Scan for the cell matching the given text and deliver its [X, Y] coordinate at center. 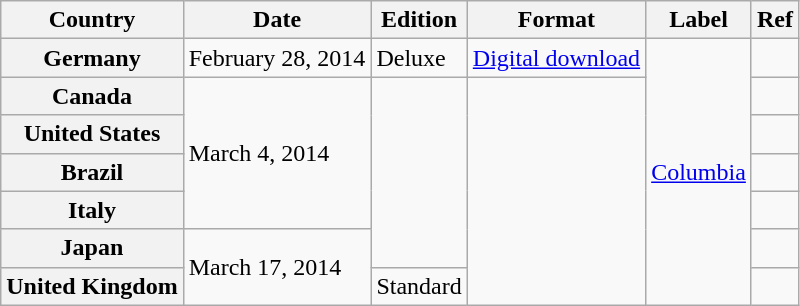
Edition [419, 20]
Ref [774, 20]
Germany [92, 58]
Italy [92, 210]
Label [699, 20]
Date [277, 20]
February 28, 2014 [277, 58]
United States [92, 134]
Deluxe [419, 58]
Standard [419, 286]
March 17, 2014 [277, 267]
Canada [92, 96]
Columbia [699, 172]
March 4, 2014 [277, 153]
Digital download [556, 58]
Brazil [92, 172]
Country [92, 20]
Japan [92, 248]
Format [556, 20]
United Kingdom [92, 286]
